Pinpoint the cell where the given text exists, returning its [X, Y] midpoint coordinate. 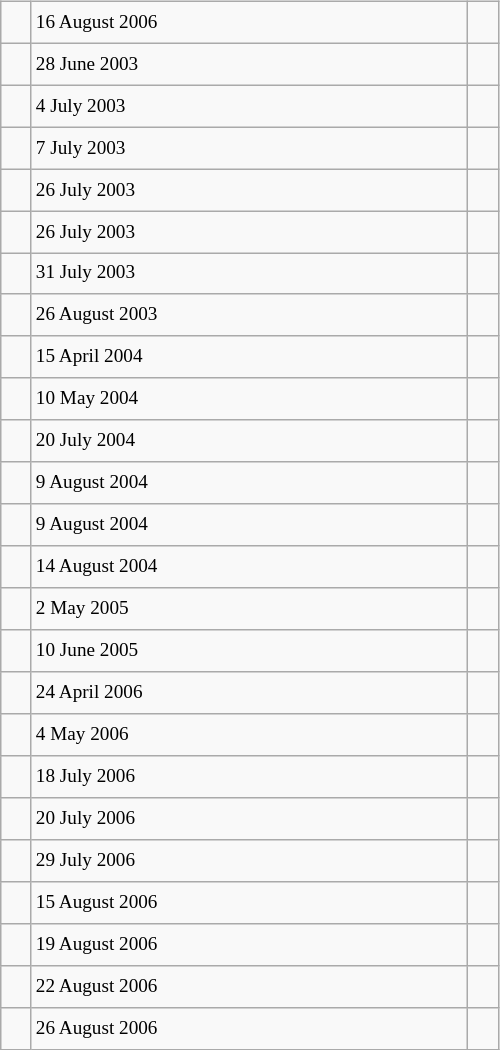
2 May 2005 [250, 609]
4 July 2003 [250, 106]
24 April 2006 [250, 693]
29 July 2006 [250, 861]
18 July 2006 [250, 777]
4 May 2006 [250, 735]
15 April 2004 [250, 357]
14 August 2004 [250, 567]
31 July 2003 [250, 274]
7 July 2003 [250, 148]
10 June 2005 [250, 651]
19 August 2006 [250, 944]
20 July 2006 [250, 819]
28 June 2003 [250, 64]
16 August 2006 [250, 22]
10 May 2004 [250, 399]
26 August 2003 [250, 315]
26 August 2006 [250, 1028]
22 August 2006 [250, 986]
15 August 2006 [250, 902]
20 July 2004 [250, 441]
